Output the (X, Y) coordinate of the center of the cell containing the given text.  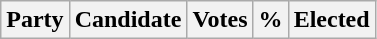
Candidate (128, 20)
Elected (332, 20)
% (270, 20)
Party (35, 20)
Votes (220, 20)
